From the cell containing the given text, extract its center point as [x, y] coordinate. 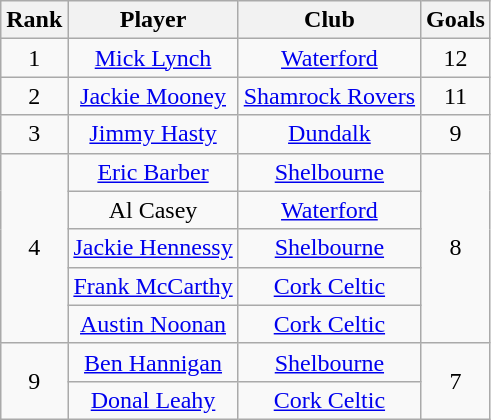
Al Casey [153, 210]
4 [34, 248]
Rank [34, 20]
Mick Lynch [153, 58]
Eric Barber [153, 172]
Shamrock Rovers [329, 96]
Donal Leahy [153, 400]
Jackie Mooney [153, 96]
Club [329, 20]
Jimmy Hasty [153, 134]
Goals [456, 20]
3 [34, 134]
11 [456, 96]
Dundalk [329, 134]
12 [456, 58]
7 [456, 381]
Jackie Hennessy [153, 248]
Player [153, 20]
Frank McCarthy [153, 286]
1 [34, 58]
2 [34, 96]
Ben Hannigan [153, 362]
8 [456, 248]
Austin Noonan [153, 324]
